Determine the (x, y) coordinate at the center of the cell enclosing the given text.  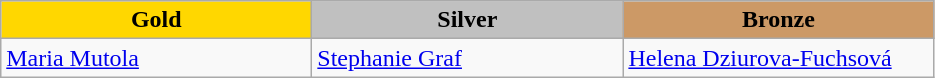
Bronze (778, 20)
Stephanie Graf (468, 58)
Maria Mutola (156, 58)
Silver (468, 20)
Gold (156, 20)
Helena Dziurova-Fuchsová (778, 58)
